Return the (X, Y) coordinate for the center point of the cell that contains the specified text.  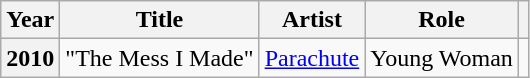
Artist (312, 20)
Title (160, 20)
Role (442, 20)
2010 (30, 58)
Year (30, 20)
Young Woman (442, 58)
"The Mess I Made" (160, 58)
Parachute (312, 58)
